Scan for the cell matching the given text and deliver its (X, Y) coordinate at center. 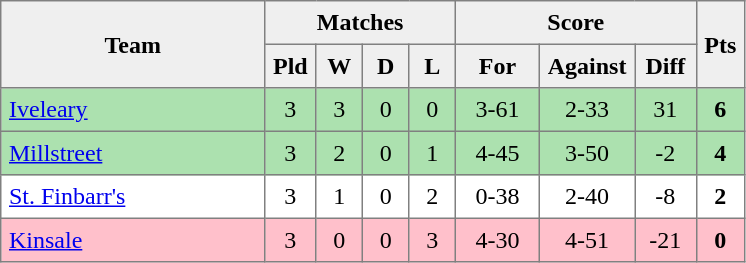
4-30 (497, 240)
31 (666, 110)
6 (720, 110)
Score (576, 23)
-21 (666, 240)
0-38 (497, 197)
W (339, 66)
4-51 (586, 240)
-8 (666, 197)
-2 (666, 153)
4-45 (497, 153)
Team (133, 44)
2-33 (586, 110)
Iveleary (133, 110)
D (385, 66)
For (497, 66)
Pld (290, 66)
Pts (720, 44)
St. Finbarr's (133, 197)
3-61 (497, 110)
2-40 (586, 197)
Against (586, 66)
Kinsale (133, 240)
Diff (666, 66)
Matches (360, 23)
3-50 (586, 153)
L (432, 66)
Millstreet (133, 153)
4 (720, 153)
